Find where the given text appears and provide that cell's center as (x, y) coordinate. 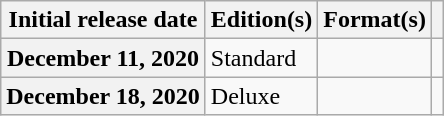
December 18, 2020 (104, 96)
Format(s) (375, 20)
December 11, 2020 (104, 58)
Deluxe (261, 96)
Initial release date (104, 20)
Standard (261, 58)
Edition(s) (261, 20)
